Return (x, y) of the center of cell containing provided text 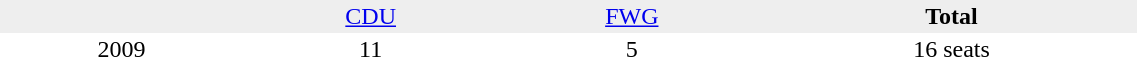
CDU (370, 16)
Total (951, 16)
FWG (632, 16)
